Provide the (X, Y) coordinate of the cell's center where the given text is located.  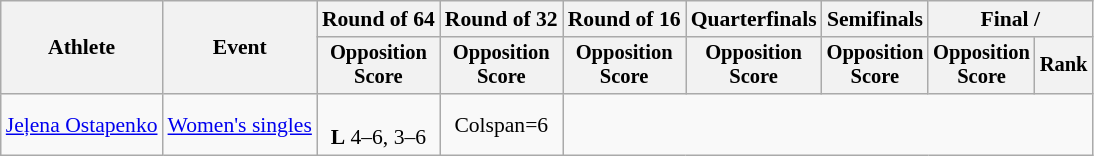
Colspan=6 (502, 124)
Quarterfinals (754, 19)
Women's singles (240, 124)
Semifinals (876, 19)
Rank (1064, 66)
Round of 64 (378, 19)
Event (240, 48)
Round of 32 (502, 19)
L 4–6, 3–6 (378, 124)
Athlete (82, 48)
Jeļena Ostapenko (82, 124)
Final / (1010, 19)
Round of 16 (624, 19)
